Return the (X, Y) coordinate for the center point of the cell that contains the specified text.  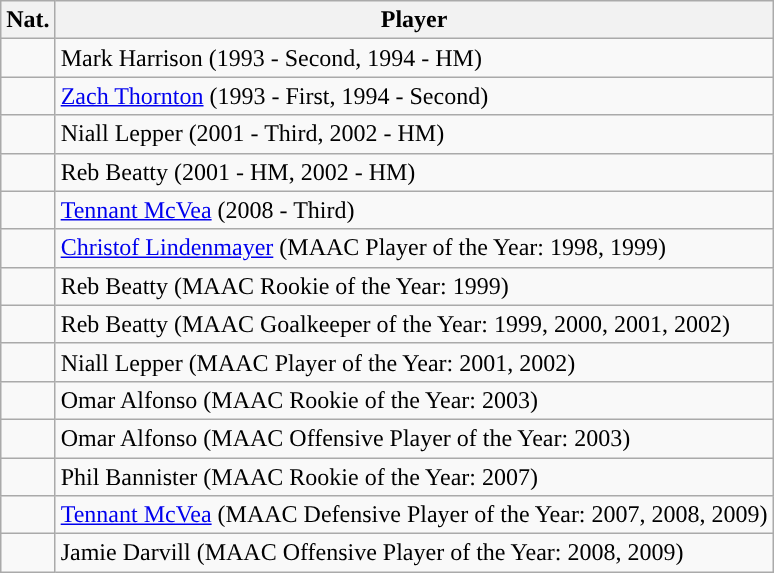
Zach Thornton (1993 - First, 1994 - Second) (414, 96)
Niall Lepper (MAAC Player of the Year: 2001, 2002) (414, 362)
Omar Alfonso (MAAC Offensive Player of the Year: 2003) (414, 438)
Mark Harrison (1993 - Second, 1994 - HM) (414, 58)
Jamie Darvill (MAAC Offensive Player of the Year: 2008, 2009) (414, 553)
Player (414, 20)
Phil Bannister (MAAC Rookie of the Year: 2007) (414, 477)
Reb Beatty (MAAC Goalkeeper of the Year: 1999, 2000, 2001, 2002) (414, 324)
Omar Alfonso (MAAC Rookie of the Year: 2003) (414, 400)
Nat. (28, 20)
Reb Beatty (2001 - HM, 2002 - HM) (414, 172)
Niall Lepper (2001 - Third, 2002 - HM) (414, 134)
Reb Beatty (MAAC Rookie of the Year: 1999) (414, 286)
Tennant McVea (MAAC Defensive Player of the Year: 2007, 2008, 2009) (414, 515)
Tennant McVea (2008 - Third) (414, 210)
Christof Lindenmayer (MAAC Player of the Year: 1998, 1999) (414, 248)
